Provide the (X, Y) coordinate of the cell's center where the given text is located.  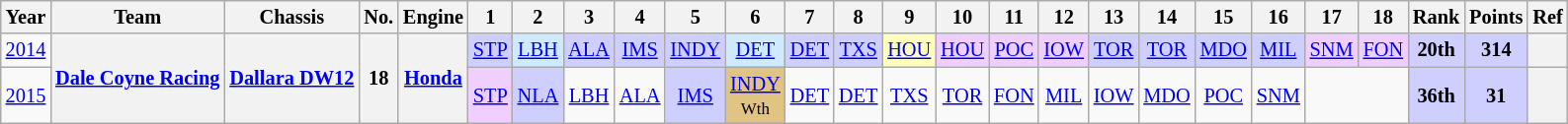
No. (378, 17)
314 (1496, 50)
16 (1279, 17)
2014 (26, 50)
10 (962, 17)
Engine (433, 17)
5 (696, 17)
Team (137, 17)
2 (538, 17)
7 (810, 17)
Ref (1547, 17)
3 (589, 17)
31 (1496, 95)
Dallara DW12 (291, 79)
NLA (538, 95)
INDYWth (755, 95)
Honda (433, 79)
8 (858, 17)
9 (909, 17)
2015 (26, 95)
13 (1114, 17)
36th (1437, 95)
Dale Coyne Racing (137, 79)
15 (1223, 17)
17 (1332, 17)
Chassis (291, 17)
11 (1014, 17)
Points (1496, 17)
Year (26, 17)
6 (755, 17)
1 (490, 17)
4 (640, 17)
14 (1166, 17)
12 (1063, 17)
INDY (696, 50)
Rank (1437, 17)
20th (1437, 50)
